From the cell containing the given text, extract its center point as (X, Y) coordinate. 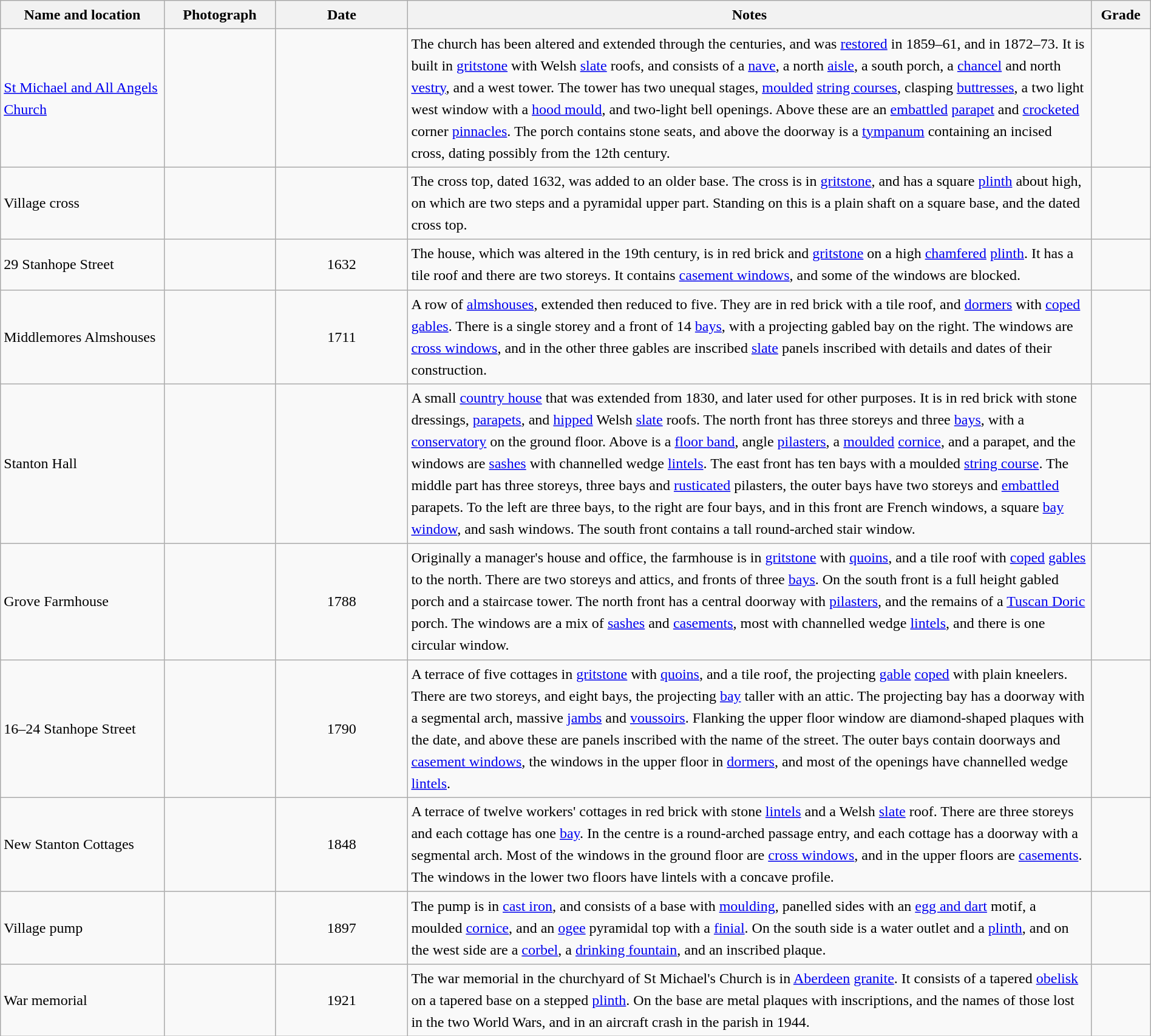
1632 (342, 265)
New Stanton Cottages (83, 844)
29 Stanhope Street (83, 265)
1848 (342, 844)
1711 (342, 336)
16–24 Stanhope Street (83, 729)
Date (342, 15)
War memorial (83, 1000)
Grove Farmhouse (83, 601)
Grade (1121, 15)
Name and location (83, 15)
Village cross (83, 203)
Notes (749, 15)
Middlemores Almshouses (83, 336)
1897 (342, 928)
Stanton Hall (83, 464)
1790 (342, 729)
Village pump (83, 928)
St Michael and All Angels Church (83, 98)
1921 (342, 1000)
1788 (342, 601)
Photograph (220, 15)
